Pinpoint the cell where the given text exists, returning its (X, Y) midpoint coordinate. 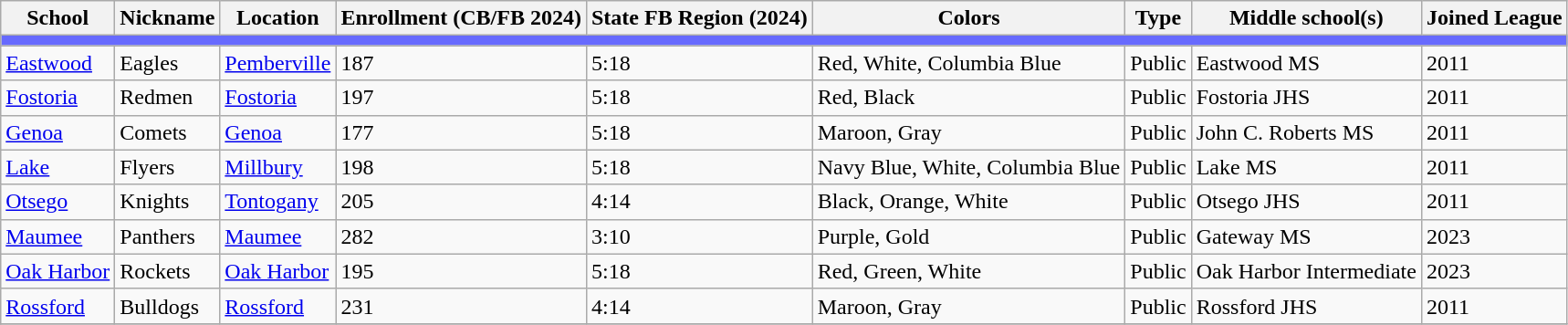
Location (277, 18)
Red, Green, White (969, 271)
187 (462, 63)
Otsego (58, 202)
Red, Black (969, 98)
Oak Harbor Intermediate (1306, 271)
Tontogany (277, 202)
Eagles (168, 63)
Nickname (168, 18)
Millbury (277, 167)
Eastwood MS (1306, 63)
Enrollment (CB/FB 2024) (462, 18)
231 (462, 306)
School (58, 18)
Joined League (1494, 18)
Lake MS (1306, 167)
198 (462, 167)
Colors (969, 18)
Bulldogs (168, 306)
205 (462, 202)
Flyers (168, 167)
Navy Blue, White, Columbia Blue (969, 167)
Middle school(s) (1306, 18)
John C. Roberts MS (1306, 132)
Type (1158, 18)
Comets (168, 132)
State FB Region (2024) (699, 18)
Purple, Gold (969, 236)
Lake (58, 167)
Pemberville (277, 63)
195 (462, 271)
Rossford JHS (1306, 306)
282 (462, 236)
Black, Orange, White (969, 202)
Otsego JHS (1306, 202)
Rockets (168, 271)
197 (462, 98)
Redmen (168, 98)
Red, White, Columbia Blue (969, 63)
Eastwood (58, 63)
177 (462, 132)
3:10 (699, 236)
Knights (168, 202)
Panthers (168, 236)
Gateway MS (1306, 236)
Fostoria JHS (1306, 98)
